Capture the cell that displays the provided text and extract its (x, y) central coordinate. 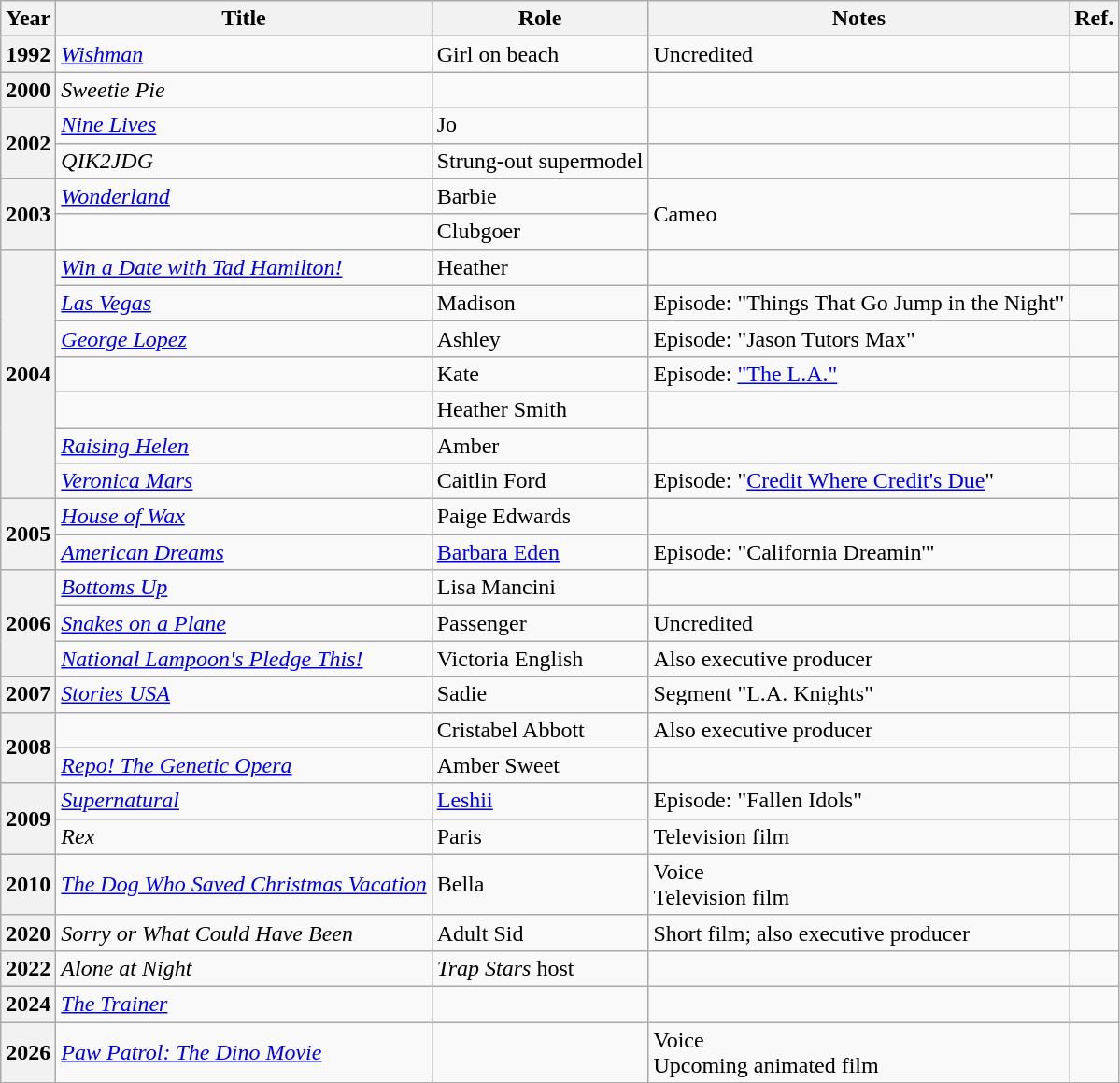
Year (28, 19)
Episode: "Jason Tutors Max" (859, 338)
Sweetie Pie (244, 90)
Ashley (540, 338)
Rex (244, 836)
Cristabel Abbott (540, 730)
2024 (28, 1004)
Madison (540, 303)
Cameo (859, 214)
Victoria English (540, 659)
Caitlin Ford (540, 481)
Veronica Mars (244, 481)
House of Wax (244, 517)
Heather Smith (540, 409)
Role (540, 19)
Ref. (1095, 19)
QIK2JDG (244, 161)
VoiceUpcoming animated film (859, 1052)
Sadie (540, 694)
Episode: "Credit Where Credit's Due" (859, 481)
American Dreams (244, 552)
Television film (859, 836)
Episode: "Fallen Idols" (859, 801)
Snakes on a Plane (244, 623)
VoiceTelevision film (859, 884)
2026 (28, 1052)
Episode: "Things That Go Jump in the Night" (859, 303)
Paris (540, 836)
Jo (540, 125)
Barbie (540, 196)
National Lampoon's Pledge This! (244, 659)
2008 (28, 748)
Alone at Night (244, 968)
Paw Patrol: The Dino Movie (244, 1052)
The Dog Who Saved Christmas Vacation (244, 884)
Sorry or What Could Have Been (244, 933)
Supernatural (244, 801)
2004 (28, 374)
Repo! The Genetic Opera (244, 765)
2007 (28, 694)
Amber (540, 446)
Strung-out supermodel (540, 161)
2010 (28, 884)
Las Vegas (244, 303)
Episode: "The L.A." (859, 374)
2009 (28, 819)
Heather (540, 267)
Stories USA (244, 694)
2020 (28, 933)
Wonderland (244, 196)
Trap Stars host (540, 968)
1992 (28, 54)
Clubgoer (540, 232)
Leshii (540, 801)
Amber Sweet (540, 765)
George Lopez (244, 338)
Lisa Mancini (540, 588)
Kate (540, 374)
2005 (28, 534)
Nine Lives (244, 125)
Bottoms Up (244, 588)
Notes (859, 19)
Girl on beach (540, 54)
Raising Helen (244, 446)
Title (244, 19)
Win a Date with Tad Hamilton! (244, 267)
2000 (28, 90)
The Trainer (244, 1004)
2002 (28, 143)
Wishman (244, 54)
Short film; also executive producer (859, 933)
2003 (28, 214)
Barbara Eden (540, 552)
Episode: "California Dreamin'" (859, 552)
2006 (28, 623)
Passenger (540, 623)
Adult Sid (540, 933)
2022 (28, 968)
Paige Edwards (540, 517)
Segment "L.A. Knights" (859, 694)
Bella (540, 884)
